Output the [x, y] coordinate of the center of the cell containing the given text.  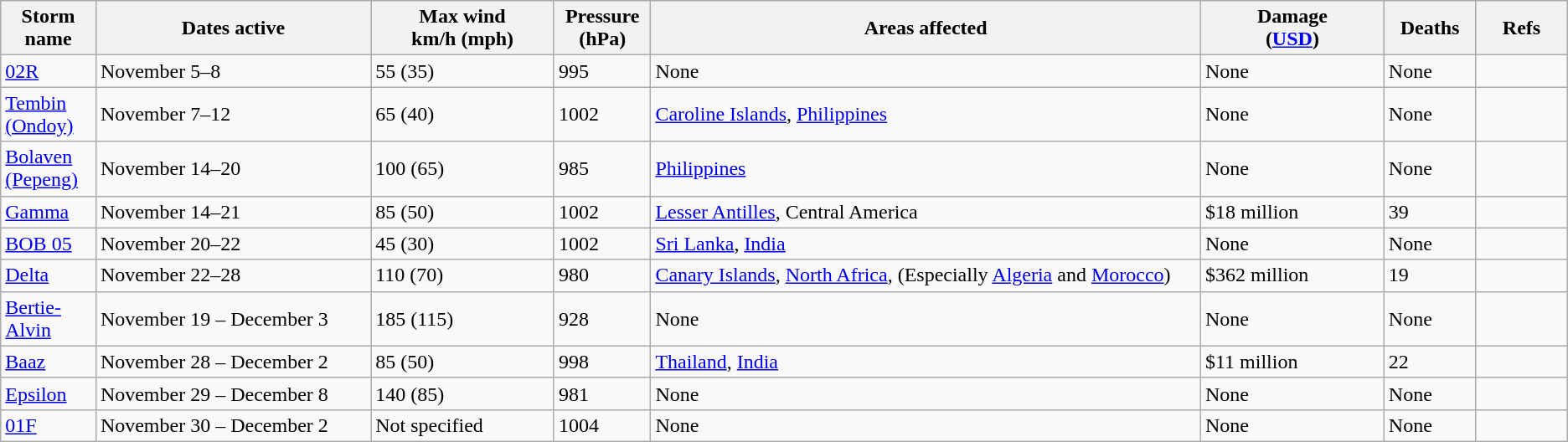
Thailand, India [926, 362]
Damage(USD) [1292, 28]
65 (40) [462, 114]
Max windkm/h (mph) [462, 28]
November 19 – December 3 [233, 318]
Areas affected [926, 28]
November 7–12 [233, 114]
BOB 05 [49, 244]
Tembin (Ondoy) [49, 114]
02R [49, 71]
Dates active [233, 28]
Sri Lanka, India [926, 244]
100 (65) [462, 169]
19 [1429, 275]
Caroline Islands, Philippines [926, 114]
Bertie-Alvin [49, 318]
$11 million [1292, 362]
Delta [49, 275]
Canary Islands, North Africa, (Especially Algeria and Morocco) [926, 275]
$362 million [1292, 275]
110 (70) [462, 275]
998 [601, 362]
981 [601, 393]
November 14–21 [233, 212]
November 22–28 [233, 275]
Epsilon [49, 393]
Pressure(hPa) [601, 28]
995 [601, 71]
140 (85) [462, 393]
45 (30) [462, 244]
Not specified [462, 425]
Baaz [49, 362]
55 (35) [462, 71]
$18 million [1292, 212]
22 [1429, 362]
November 28 – December 2 [233, 362]
Storm name [49, 28]
November 14–20 [233, 169]
1004 [601, 425]
Refs [1522, 28]
November 20–22 [233, 244]
Bolaven (Pepeng) [49, 169]
39 [1429, 212]
185 (115) [462, 318]
November 29 – December 8 [233, 393]
980 [601, 275]
928 [601, 318]
November 5–8 [233, 71]
985 [601, 169]
Lesser Antilles, Central America [926, 212]
November 30 – December 2 [233, 425]
Deaths [1429, 28]
Philippines [926, 169]
Gamma [49, 212]
01F [49, 425]
